Detect which cell encompasses the target text, then output its [X, Y] center coordinate. 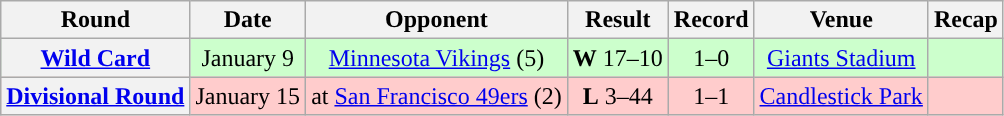
Venue [841, 20]
Minnesota Vikings (5) [437, 58]
Date [248, 20]
1–0 [711, 58]
L 3–44 [618, 96]
Recap [966, 20]
W 17–10 [618, 58]
Divisional Round [96, 96]
Opponent [437, 20]
Result [618, 20]
January 9 [248, 58]
Record [711, 20]
Round [96, 20]
Giants Stadium [841, 58]
1–1 [711, 96]
at San Francisco 49ers (2) [437, 96]
Candlestick Park [841, 96]
Wild Card [96, 58]
January 15 [248, 96]
